Determine the (x, y) coordinate at the center of the cell enclosing the given text.  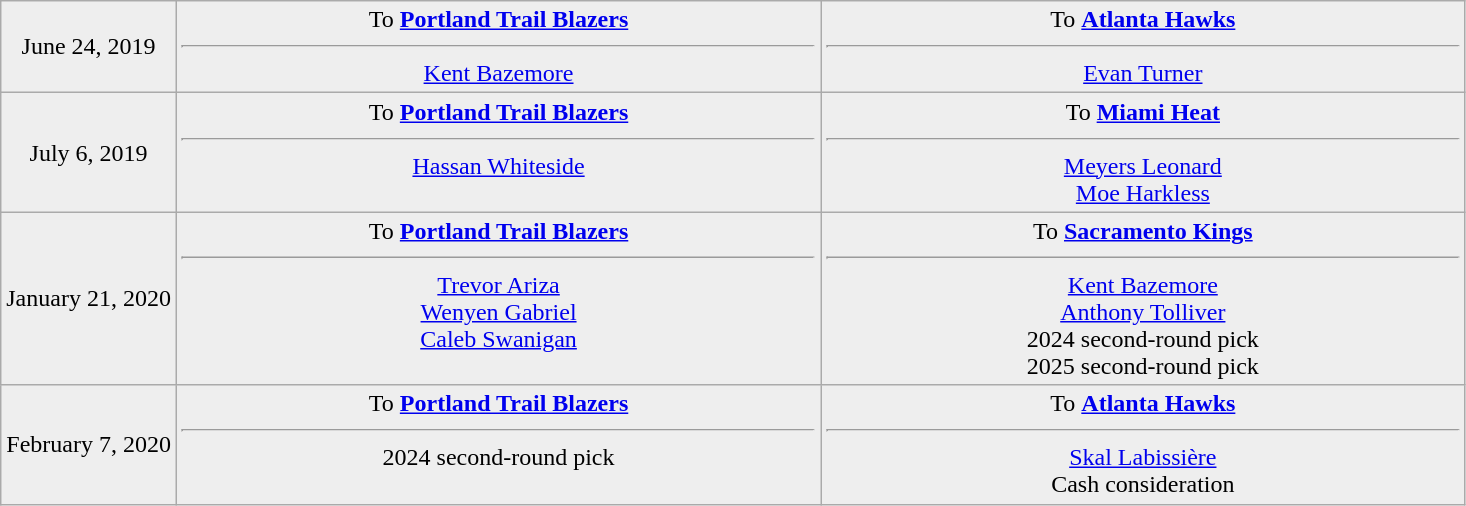
To Miami HeatMeyers LeonardMoe Harkless (1143, 152)
February 7, 2020 (89, 444)
To Portland Trail BlazersTrevor ArizaWenyen GabrielCaleb Swanigan (498, 298)
To Sacramento KingsKent BazemoreAnthony Tolliver2024 second-round pick2025 second-round pick (1143, 298)
To Portland Trail BlazersKent Bazemore (498, 47)
January 21, 2020 (89, 298)
June 24, 2019 (89, 47)
July 6, 2019 (89, 152)
To Portland Trail Blazers2024 second-round pick (498, 444)
To Atlanta HawksEvan Turner (1143, 47)
To Portland Trail BlazersHassan Whiteside (498, 152)
To Atlanta HawksSkal LabissièreCash consideration (1143, 444)
